Detect which cell encompasses the target text, then output its (x, y) center coordinate. 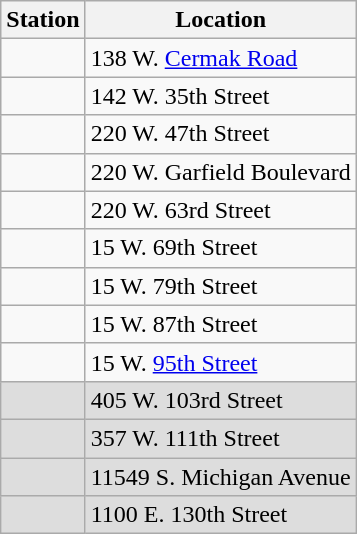
15 W. 79th Street (220, 286)
357 W. 111th Street (220, 438)
Location (220, 20)
15 W. 69th Street (220, 248)
405 W. 103rd Street (220, 400)
142 W. 35th Street (220, 96)
138 W. Cermak Road (220, 58)
15 W. 87th Street (220, 324)
220 W. 47th Street (220, 134)
1100 E. 130th Street (220, 515)
15 W. 95th Street (220, 362)
11549 S. Michigan Avenue (220, 477)
220 W. 63rd Street (220, 210)
220 W. Garfield Boulevard (220, 172)
Station (43, 20)
